Detect which cell encompasses the target text, then output its [x, y] center coordinate. 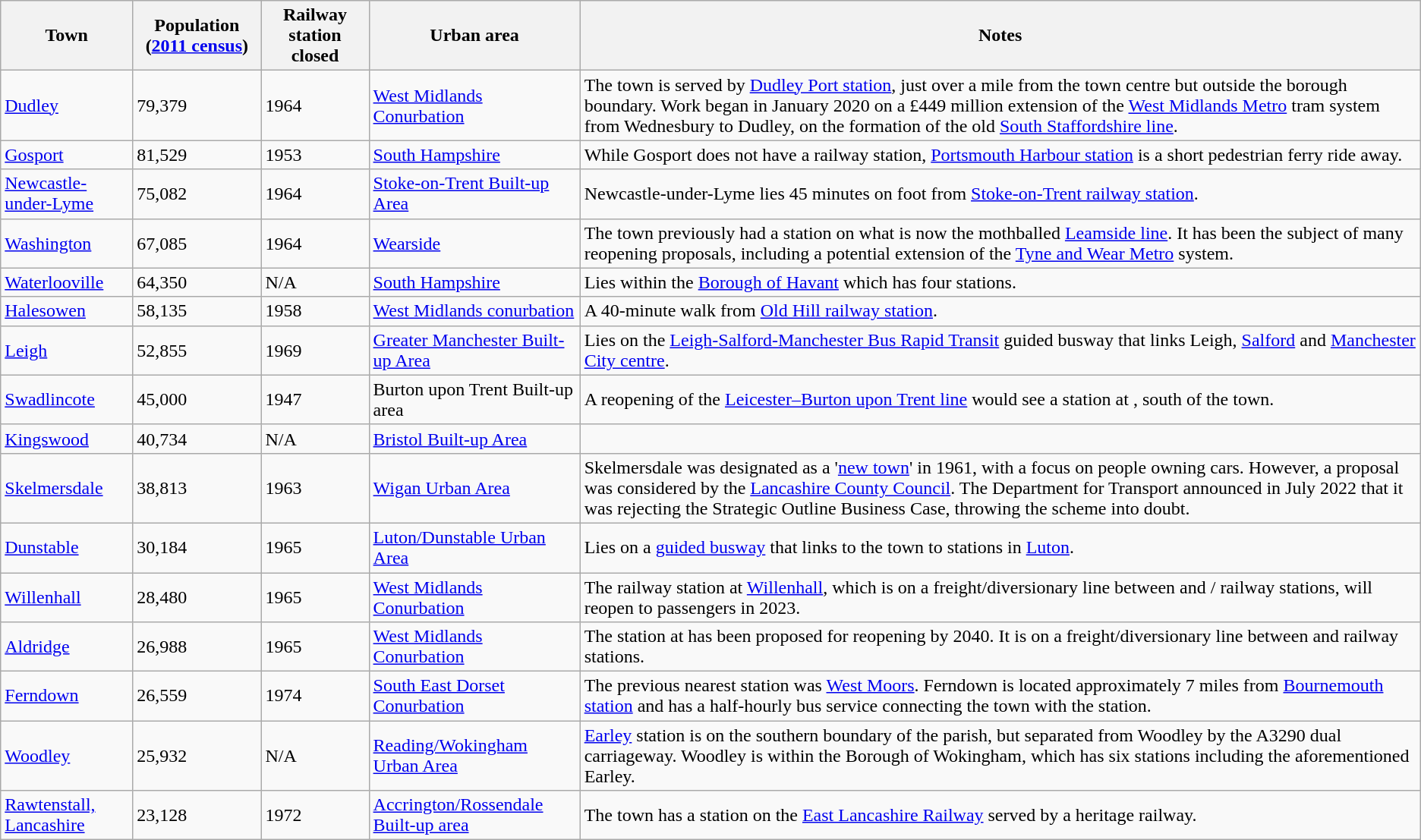
1974 [315, 697]
Newcastle-under-Lyme [67, 194]
Notes [1000, 36]
Town [67, 36]
40,734 [197, 439]
28,480 [197, 596]
64,350 [197, 282]
Dudley [67, 105]
Lies within the Borough of Havant which has four stations. [1000, 282]
South East Dorset Conurbation [474, 697]
Population (2011 census) [197, 36]
1969 [315, 351]
Swadlincote [67, 399]
58,135 [197, 311]
52,855 [197, 351]
Aldridge [67, 647]
A reopening of the Leicester–Burton upon Trent line would see a station at , south of the town. [1000, 399]
While Gosport does not have a railway station, Portsmouth Harbour station is a short pedestrian ferry ride away. [1000, 155]
Accrington/Rossendale Built-up area [474, 815]
75,082 [197, 194]
Halesowen [67, 311]
Rawtenstall, Lancashire [67, 815]
Waterlooville [67, 282]
1958 [315, 311]
Gosport [67, 155]
45,000 [197, 399]
26,559 [197, 697]
Urban area [474, 36]
Wigan Urban Area [474, 488]
Washington [67, 243]
Railway station closed [315, 36]
Leigh [67, 351]
1972 [315, 815]
79,379 [197, 105]
The railway station at Willenhall, which is on a freight/diversionary line between and / railway stations, will reopen to passengers in 2023. [1000, 596]
The town has a station on the East Lancashire Railway served by a heritage railway. [1000, 815]
1953 [315, 155]
A 40-minute walk from Old Hill railway station. [1000, 311]
81,529 [197, 155]
1947 [315, 399]
Greater Manchester Built-up Area [474, 351]
Wearside [474, 243]
Dunstable [67, 548]
23,128 [197, 815]
26,988 [197, 647]
Lies on a guided busway that links to the town to stations in Luton. [1000, 548]
Burton upon Trent Built-up area [474, 399]
Luton/Dunstable Urban Area [474, 548]
1963 [315, 488]
Ferndown [67, 697]
Woodley [67, 756]
Reading/Wokingham Urban Area [474, 756]
Kingswood [67, 439]
Lies on the Leigh-Salford-Manchester Bus Rapid Transit guided busway that links Leigh, Salford and Manchester City centre. [1000, 351]
Newcastle-under-Lyme lies 45 minutes on foot from Stoke-on-Trent railway station. [1000, 194]
Willenhall [67, 596]
Stoke-on-Trent Built-up Area [474, 194]
38,813 [197, 488]
25,932 [197, 756]
30,184 [197, 548]
67,085 [197, 243]
Skelmersdale [67, 488]
Bristol Built-up Area [474, 439]
The station at has been proposed for reopening by 2040. It is on a freight/diversionary line between and railway stations. [1000, 647]
West Midlands conurbation [474, 311]
